Provide the [X, Y] coordinate of the cell's center where the given text is located.  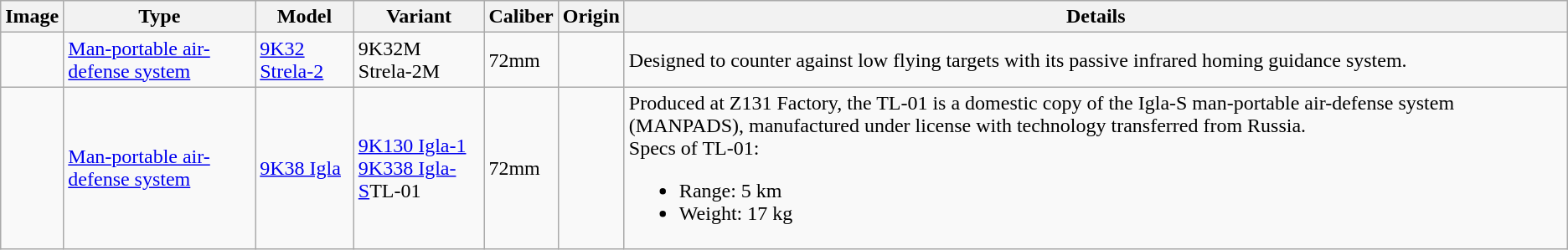
Image [32, 17]
Variant [419, 17]
Origin [591, 17]
Type [159, 17]
9K38 Igla [305, 168]
9K32 Strela-2 [305, 60]
Details [1096, 17]
9K130 Igla-19K338 Igla-STL-01 [419, 168]
Model [305, 17]
Caliber [521, 17]
9K32M Strela-2M [419, 60]
Designed to counter against low flying targets with its passive infrared homing guidance system. [1096, 60]
